Search for the cell housing the specified text and yield its (X, Y) center coordinate. 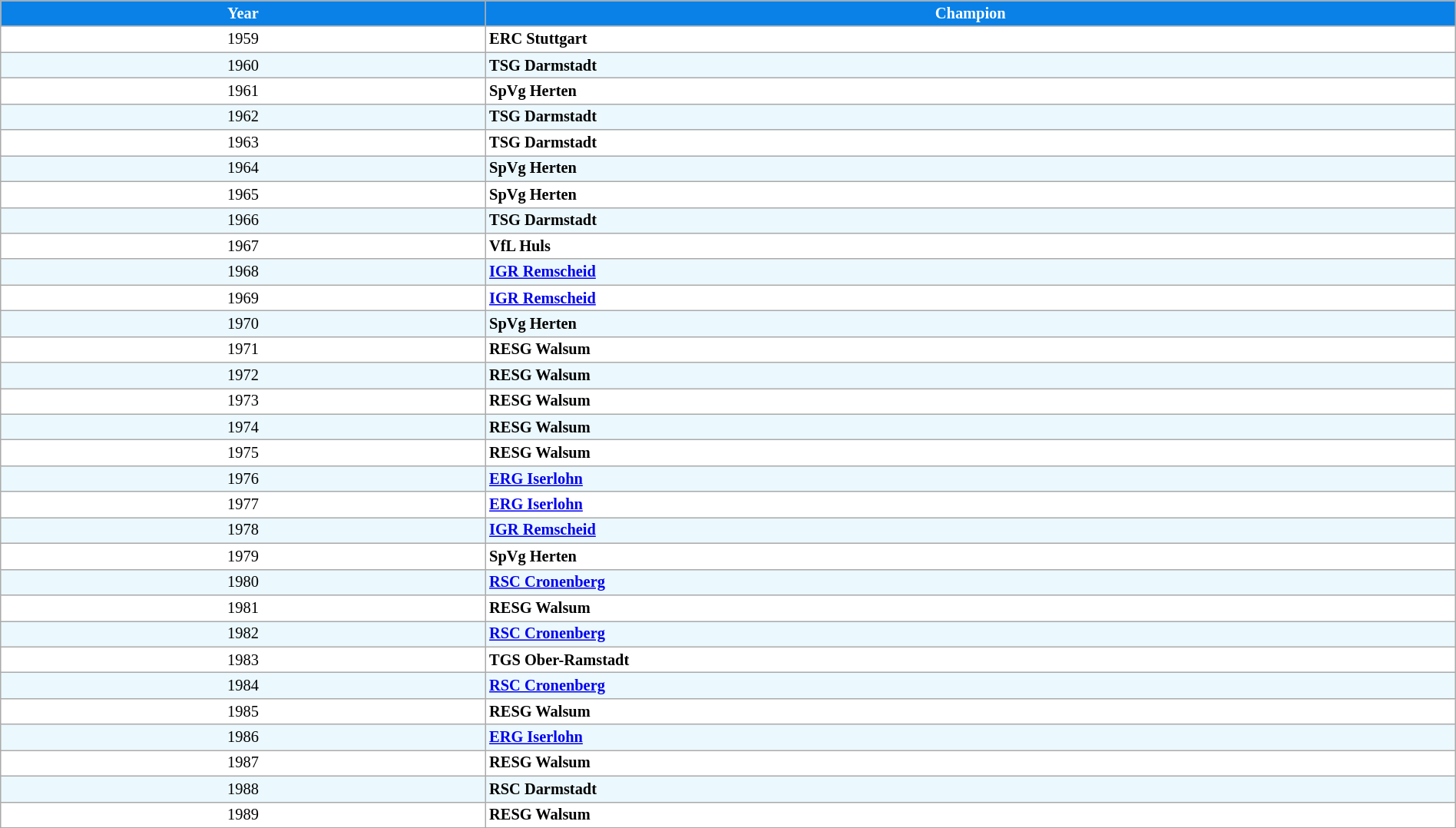
1988 (243, 789)
1970 (243, 323)
1968 (243, 272)
1966 (243, 220)
RSC Darmstadt (971, 789)
1987 (243, 763)
1961 (243, 91)
1960 (243, 65)
1973 (243, 401)
1974 (243, 427)
Champion (971, 13)
TGS Ober-Ramstadt (971, 660)
1963 (243, 143)
1980 (243, 582)
1971 (243, 349)
1985 (243, 711)
1975 (243, 452)
1983 (243, 660)
1967 (243, 246)
1964 (243, 168)
1965 (243, 194)
ERC Stuttgart (971, 39)
1962 (243, 117)
1977 (243, 505)
1989 (243, 815)
1982 (243, 634)
1969 (243, 298)
Year (243, 13)
1959 (243, 39)
1972 (243, 376)
1976 (243, 479)
VfL Huls (971, 246)
1979 (243, 556)
1986 (243, 737)
1978 (243, 530)
1984 (243, 685)
1981 (243, 608)
